Return [X, Y] of the center of cell containing provided text 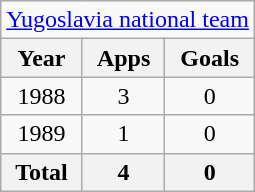
Total [42, 172]
1 [124, 134]
4 [124, 172]
Apps [124, 58]
Yugoslavia national team [128, 20]
Year [42, 58]
1989 [42, 134]
1988 [42, 96]
Goals [210, 58]
3 [124, 96]
